Provide the (x, y) coordinate of the cell's center where the given text is located.  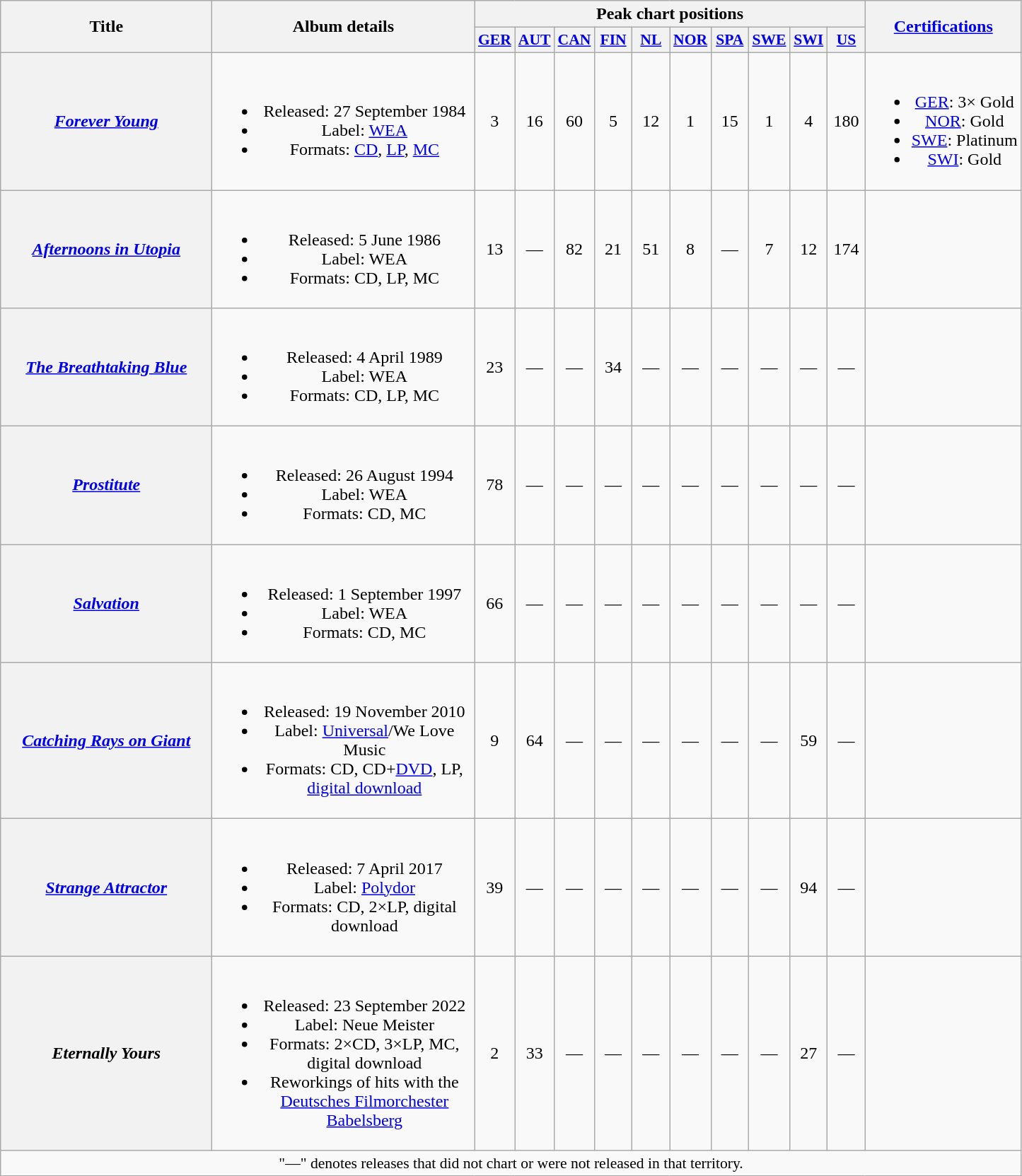
US (846, 40)
"—" denotes releases that did not chart or were not released in that territory. (511, 1163)
SWI (809, 40)
Released: 27 September 1984Label: WEAFormats: CD, LP, MC (344, 121)
8 (690, 249)
NL (651, 40)
Released: 23 September 2022Label: Neue MeisterFormats: 2×CD, 3×LP, MC, digital downloadReworkings of hits with the Deutsches Filmorchester Babelsberg (344, 1054)
Released: 7 April 2017Label: PolydorFormats: CD, 2×LP, digital download (344, 887)
Forever Young (106, 121)
Strange Attractor (106, 887)
64 (535, 741)
82 (574, 249)
Peak chart positions (670, 14)
Certifications (943, 27)
78 (495, 485)
SPA (730, 40)
9 (495, 741)
180 (846, 121)
FIN (612, 40)
33 (535, 1054)
4 (809, 121)
2 (495, 1054)
Released: 5 June 1986Label: WEAFormats: CD, LP, MC (344, 249)
66 (495, 604)
CAN (574, 40)
Released: 19 November 2010Label: Universal/We Love MusicFormats: CD, CD+DVD, LP, digital download (344, 741)
94 (809, 887)
13 (495, 249)
Released: 1 September 1997Label: WEAFormats: CD, MC (344, 604)
Eternally Yours (106, 1054)
Salvation (106, 604)
60 (574, 121)
7 (769, 249)
21 (612, 249)
The Breathtaking Blue (106, 368)
Released: 26 August 1994Label: WEAFormats: CD, MC (344, 485)
Title (106, 27)
5 (612, 121)
3 (495, 121)
AUT (535, 40)
39 (495, 887)
Prostitute (106, 485)
27 (809, 1054)
Album details (344, 27)
NOR (690, 40)
15 (730, 121)
Released: 4 April 1989Label: WEAFormats: CD, LP, MC (344, 368)
SWE (769, 40)
Catching Rays on Giant (106, 741)
174 (846, 249)
23 (495, 368)
16 (535, 121)
GER: 3× GoldNOR: GoldSWE: PlatinumSWI: Gold (943, 121)
34 (612, 368)
59 (809, 741)
51 (651, 249)
Afternoons in Utopia (106, 249)
GER (495, 40)
